For the text-containing cell, return its midpoint in [X, Y] coordinate format. 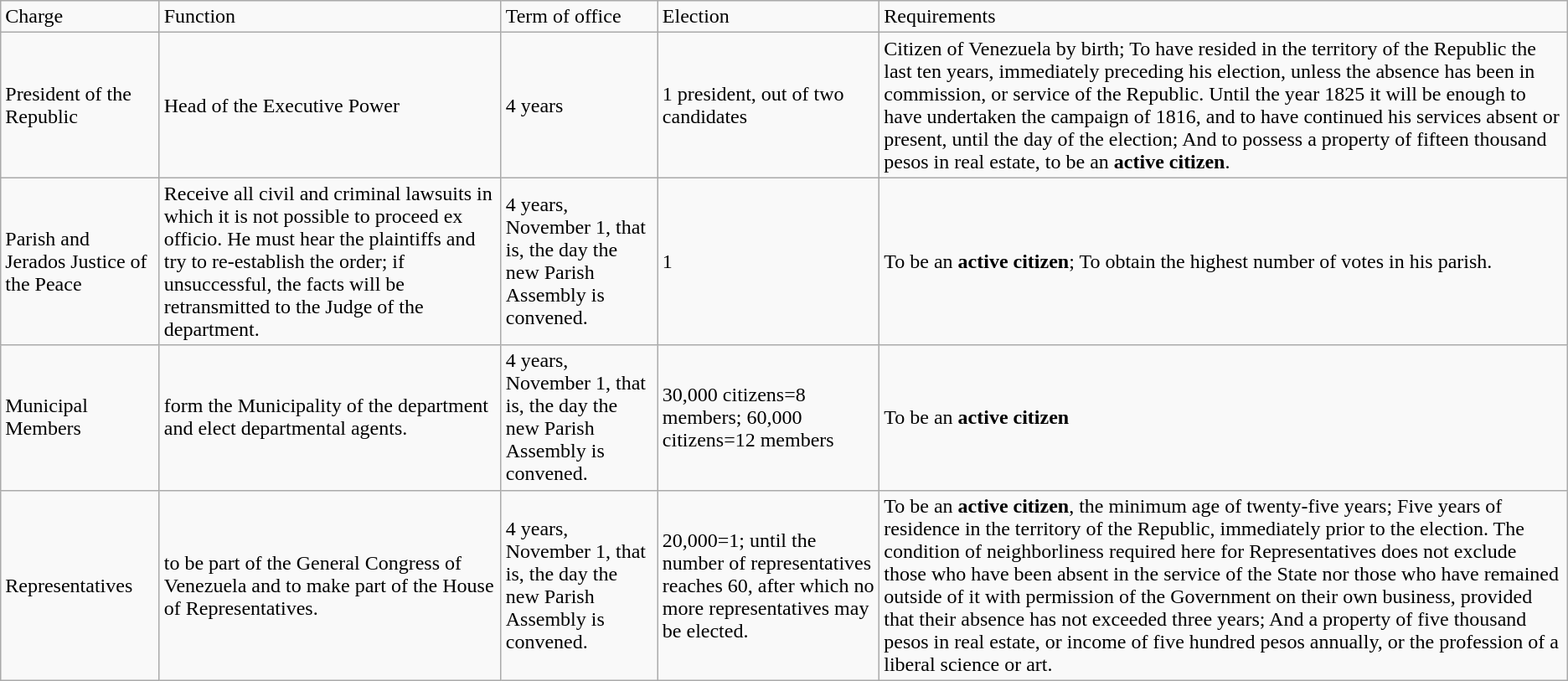
30,000 citizens=8 members; 60,000 citizens=12 members [768, 417]
Function [330, 17]
Municipal Members [80, 417]
To be an active citizen; To obtain the highest number of votes in his parish. [1224, 261]
Head of the Executive Power [330, 106]
To be an active citizen [1224, 417]
President of the Republic [80, 106]
20,000=1; until the number of representatives reaches 60, after which no more representatives may be elected. [768, 585]
Parish and Jerados Justice of the Peace [80, 261]
Charge [80, 17]
1 president, out of two candidates [768, 106]
Election [768, 17]
Representatives [80, 585]
Term of office [580, 17]
form the Municipality of the department and elect departmental agents. [330, 417]
Requirements [1224, 17]
1 [768, 261]
4 years [580, 106]
to be part of the General Congress of Venezuela and to make part of the House of Representatives. [330, 585]
